Find where the given text appears and provide that cell's center as (x, y) coordinate. 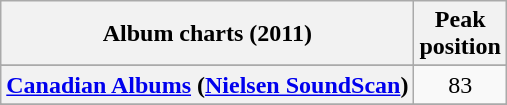
83 (460, 85)
Canadian Albums (Nielsen SoundScan) (208, 85)
Peakposition (460, 34)
Album charts (2011) (208, 34)
